Capture the cell that displays the provided text and extract its [X, Y] central coordinate. 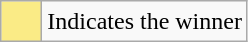
Indicates the winner [145, 22]
